Scan for the cell matching the given text and deliver its (X, Y) coordinate at center. 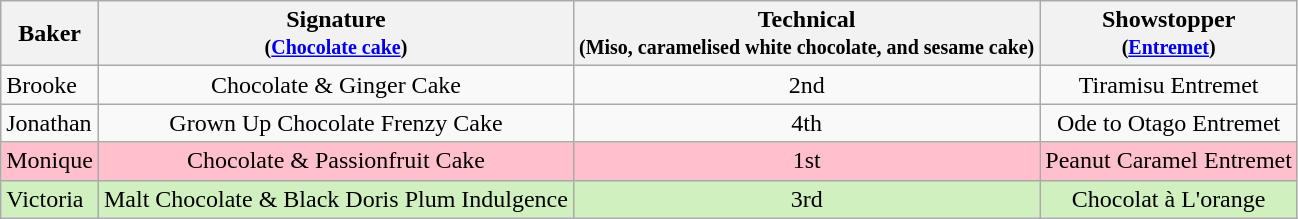
Chocolat à L'orange (1169, 199)
1st (806, 161)
Showstopper(Entremet) (1169, 34)
Monique (50, 161)
4th (806, 123)
Ode to Otago Entremet (1169, 123)
Grown Up Chocolate Frenzy Cake (336, 123)
Peanut Caramel Entremet (1169, 161)
Baker (50, 34)
Jonathan (50, 123)
Chocolate & Passionfruit Cake (336, 161)
Brooke (50, 85)
2nd (806, 85)
Tiramisu Entremet (1169, 85)
Malt Chocolate & Black Doris Plum Indulgence (336, 199)
3rd (806, 199)
Victoria (50, 199)
Signature(Chocolate cake) (336, 34)
Technical(Miso, caramelised white chocolate, and sesame cake) (806, 34)
Chocolate & Ginger Cake (336, 85)
